Output the (x, y) coordinate of the center of the cell containing the given text.  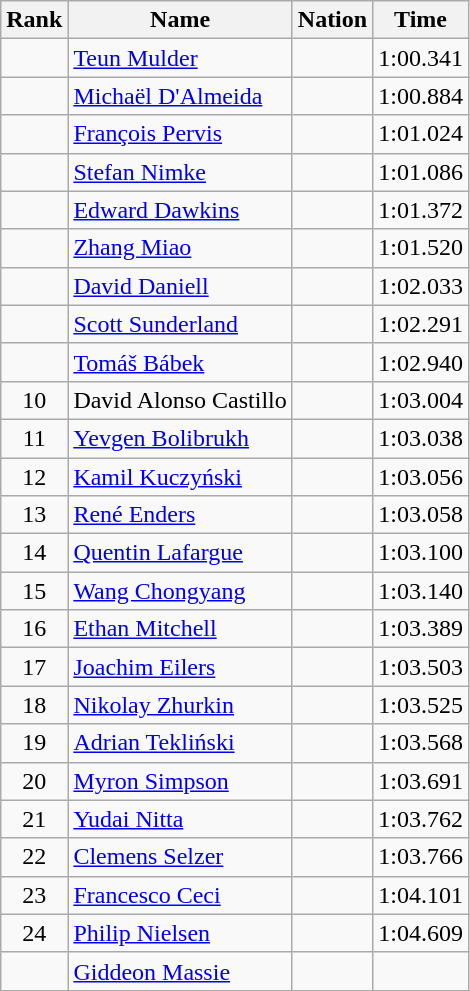
Francesco Ceci (180, 895)
Quentin Lafargue (180, 553)
1:00.884 (421, 96)
1:04.101 (421, 895)
Edward Dawkins (180, 210)
Giddeon Massie (180, 971)
18 (34, 705)
Wang Chongyang (180, 591)
22 (34, 857)
Myron Simpson (180, 781)
1:02.033 (421, 286)
Philip Nielsen (180, 933)
Nation (332, 20)
Scott Sunderland (180, 324)
1:03.038 (421, 438)
Teun Mulder (180, 58)
19 (34, 743)
1:03.762 (421, 819)
23 (34, 895)
1:03.389 (421, 629)
Michaël D'Almeida (180, 96)
Clemens Selzer (180, 857)
Rank (34, 20)
1:00.341 (421, 58)
1:02.291 (421, 324)
1:03.766 (421, 857)
1:03.691 (421, 781)
1:03.140 (421, 591)
24 (34, 933)
1:03.503 (421, 667)
1:03.568 (421, 743)
1:02.940 (421, 362)
1:03.525 (421, 705)
1:03.004 (421, 400)
17 (34, 667)
1:01.024 (421, 134)
11 (34, 438)
16 (34, 629)
Nikolay Zhurkin (180, 705)
10 (34, 400)
David Alonso Castillo (180, 400)
Adrian Tekliński (180, 743)
12 (34, 477)
1:01.372 (421, 210)
13 (34, 515)
René Enders (180, 515)
Name (180, 20)
1:03.056 (421, 477)
1:04.609 (421, 933)
Kamil Kuczyński (180, 477)
1:03.058 (421, 515)
21 (34, 819)
Joachim Eilers (180, 667)
15 (34, 591)
Ethan Mitchell (180, 629)
Stefan Nimke (180, 172)
20 (34, 781)
Yevgen Bolibrukh (180, 438)
1:03.100 (421, 553)
1:01.520 (421, 248)
Tomáš Bábek (180, 362)
Zhang Miao (180, 248)
David Daniell (180, 286)
Yudai Nitta (180, 819)
1:01.086 (421, 172)
Time (421, 20)
François Pervis (180, 134)
14 (34, 553)
